Capture the cell that displays the provided text and extract its [x, y] central coordinate. 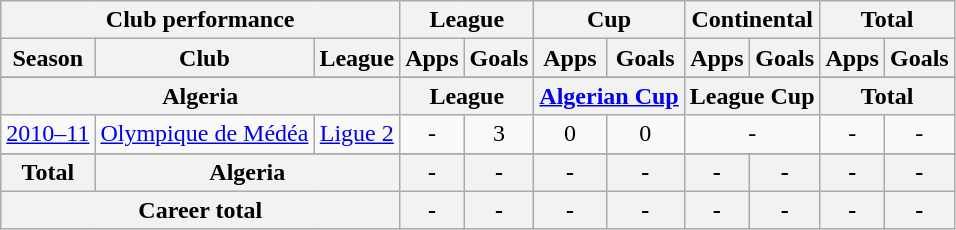
3 [499, 134]
Olympique de Médéa [204, 134]
Club performance [200, 20]
League Cup [752, 96]
Club [204, 58]
Algerian Cup [609, 96]
Career total [200, 210]
2010–11 [48, 134]
Continental [752, 20]
Ligue 2 [357, 134]
Cup [609, 20]
Season [48, 58]
